Output the [x, y] coordinate of the center of the cell containing the given text.  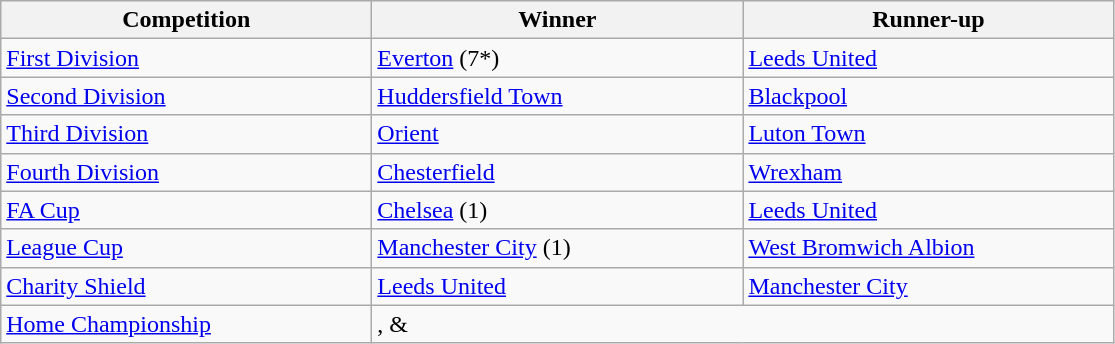
Home Championship [186, 324]
Fourth Division [186, 172]
Blackpool [928, 96]
Winner [558, 20]
Manchester City (1) [558, 248]
Huddersfield Town [558, 96]
Third Division [186, 134]
Luton Town [928, 134]
Runner-up [928, 20]
First Division [186, 58]
Orient [558, 134]
League Cup [186, 248]
Chesterfield [558, 172]
FA Cup [186, 210]
Second Division [186, 96]
Manchester City [928, 286]
Wrexham [928, 172]
Charity Shield [186, 286]
Everton (7*) [558, 58]
West Bromwich Albion [928, 248]
Chelsea (1) [558, 210]
, & [743, 324]
Competition [186, 20]
